From the cell containing the given text, extract its center point as (X, Y) coordinate. 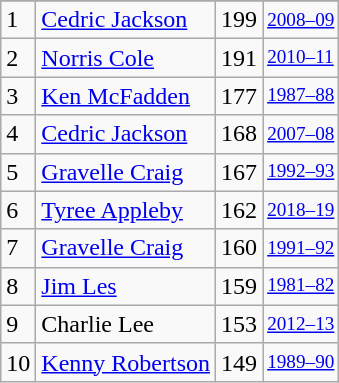
Tyree Appleby (126, 210)
160 (240, 248)
1992–93 (301, 172)
6 (18, 210)
191 (240, 58)
2010–11 (301, 58)
4 (18, 134)
Norris Cole (126, 58)
8 (18, 286)
162 (240, 210)
177 (240, 96)
3 (18, 96)
159 (240, 286)
10 (18, 362)
Kenny Robertson (126, 362)
2008–09 (301, 20)
2012–13 (301, 324)
168 (240, 134)
9 (18, 324)
Jim Les (126, 286)
2018–19 (301, 210)
1987–88 (301, 96)
Charlie Lee (126, 324)
7 (18, 248)
1981–82 (301, 286)
149 (240, 362)
2 (18, 58)
Ken McFadden (126, 96)
2007–08 (301, 134)
1989–90 (301, 362)
199 (240, 20)
167 (240, 172)
153 (240, 324)
1 (18, 20)
1991–92 (301, 248)
5 (18, 172)
